Detect which cell encompasses the target text, then output its (X, Y) center coordinate. 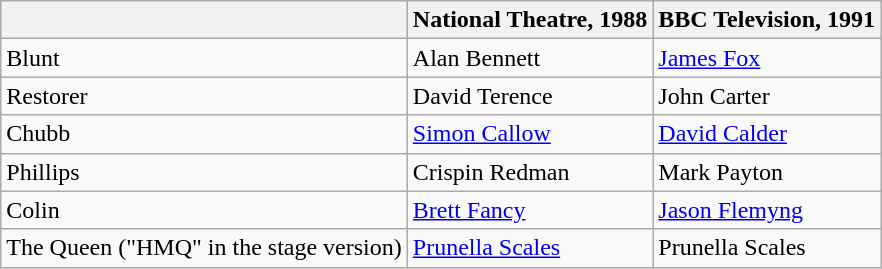
Crispin Redman (530, 172)
David Calder (767, 134)
Phillips (204, 172)
Alan Bennett (530, 58)
Brett Fancy (530, 210)
Chubb (204, 134)
The Queen ("HMQ" in the stage version) (204, 248)
James Fox (767, 58)
Colin (204, 210)
John Carter (767, 96)
Simon Callow (530, 134)
Blunt (204, 58)
Jason Flemyng (767, 210)
BBC Television, 1991 (767, 20)
Mark Payton (767, 172)
Restorer (204, 96)
National Theatre, 1988 (530, 20)
David Terence (530, 96)
